Search for the cell housing the specified text and yield its (X, Y) center coordinate. 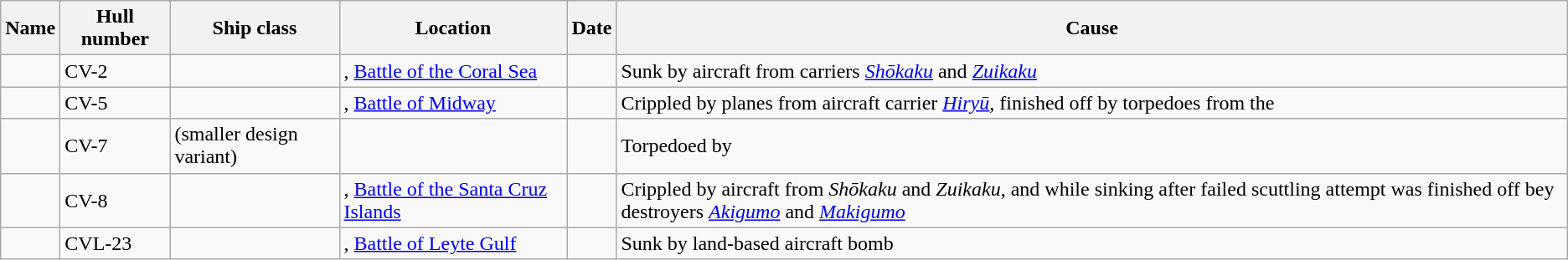
CVL-23 (116, 243)
Crippled by aircraft from Shōkaku and Zuikaku, and while sinking after failed scuttling attempt was finished off bey destroyers Akigumo and Makigumo (1092, 201)
Location (453, 28)
Hull number (116, 28)
CV-8 (116, 201)
CV-5 (116, 103)
Sunk by aircraft from carriers Shōkaku and Zuikaku (1092, 71)
Sunk by land-based aircraft bomb (1092, 243)
Cause (1092, 28)
Torpedoed by (1092, 145)
(smaller design variant) (255, 145)
, Battle of the Coral Sea (453, 71)
CV-2 (116, 71)
, Battle of Leyte Gulf (453, 243)
Crippled by planes from aircraft carrier Hiryū, finished off by torpedoes from the (1092, 103)
Date (591, 28)
Name (30, 28)
CV-7 (116, 145)
, Battle of Midway (453, 103)
Ship class (255, 28)
, Battle of the Santa Cruz Islands (453, 201)
